For the text-containing cell, return its midpoint in [x, y] coordinate format. 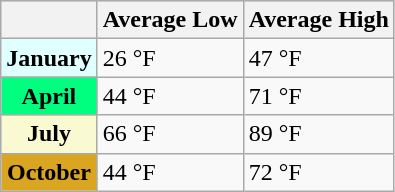
66 °F [170, 134]
Average High [318, 20]
October [49, 172]
January [49, 58]
72 °F [318, 172]
Average Low [170, 20]
July [49, 134]
26 °F [170, 58]
71 °F [318, 96]
89 °F [318, 134]
April [49, 96]
47 °F [318, 58]
